Detect which cell encompasses the target text, then output its (x, y) center coordinate. 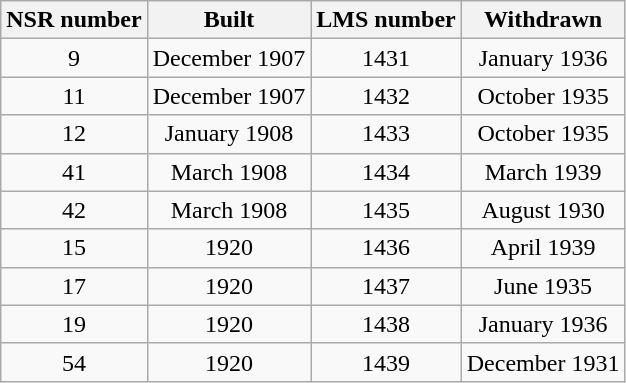
January 1908 (229, 134)
March 1939 (543, 172)
42 (74, 210)
54 (74, 362)
Built (229, 20)
11 (74, 96)
1439 (386, 362)
1431 (386, 58)
August 1930 (543, 210)
December 1931 (543, 362)
1432 (386, 96)
April 1939 (543, 248)
1434 (386, 172)
19 (74, 324)
1436 (386, 248)
LMS number (386, 20)
41 (74, 172)
1438 (386, 324)
15 (74, 248)
NSR number (74, 20)
9 (74, 58)
17 (74, 286)
1433 (386, 134)
1437 (386, 286)
12 (74, 134)
June 1935 (543, 286)
Withdrawn (543, 20)
1435 (386, 210)
